Identify which cell holds the provided text, then report its [x, y] central coordinate. 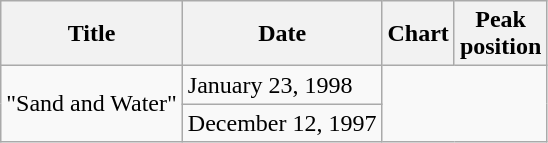
Chart [418, 34]
Date [282, 34]
January 23, 1998 [282, 85]
Peakposition [500, 34]
"Sand and Water" [92, 104]
Title [92, 34]
December 12, 1997 [282, 123]
